Extract the (X, Y) coordinate from the center of the cell holding the provided text.  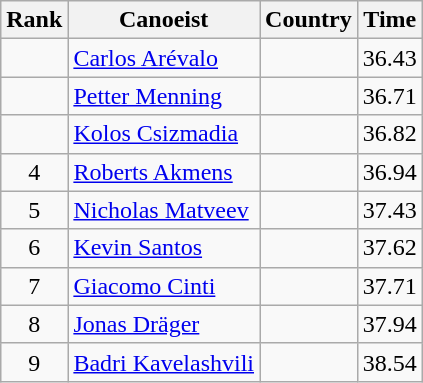
Carlos Arévalo (164, 58)
36.43 (390, 58)
5 (34, 210)
37.62 (390, 248)
37.43 (390, 210)
37.94 (390, 324)
Giacomo Cinti (164, 286)
Jonas Dräger (164, 324)
36.94 (390, 172)
36.71 (390, 96)
6 (34, 248)
Canoeist (164, 20)
Country (309, 20)
4 (34, 172)
36.82 (390, 134)
38.54 (390, 362)
7 (34, 286)
37.71 (390, 286)
Roberts Akmens (164, 172)
Rank (34, 20)
9 (34, 362)
8 (34, 324)
Kevin Santos (164, 248)
Badri Kavelashvili (164, 362)
Nicholas Matveev (164, 210)
Kolos Csizmadia (164, 134)
Time (390, 20)
Petter Menning (164, 96)
